Locate the cell with the specified text and output its (X, Y) center coordinate. 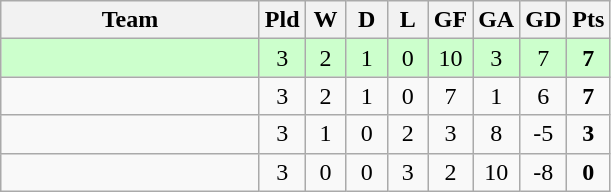
L (408, 20)
D (366, 20)
-8 (544, 172)
GD (544, 20)
Pld (282, 20)
W (326, 20)
GA (496, 20)
6 (544, 96)
-5 (544, 134)
Pts (588, 20)
8 (496, 134)
GF (450, 20)
Team (130, 20)
